Output the [X, Y] coordinate of the center of the cell containing the given text.  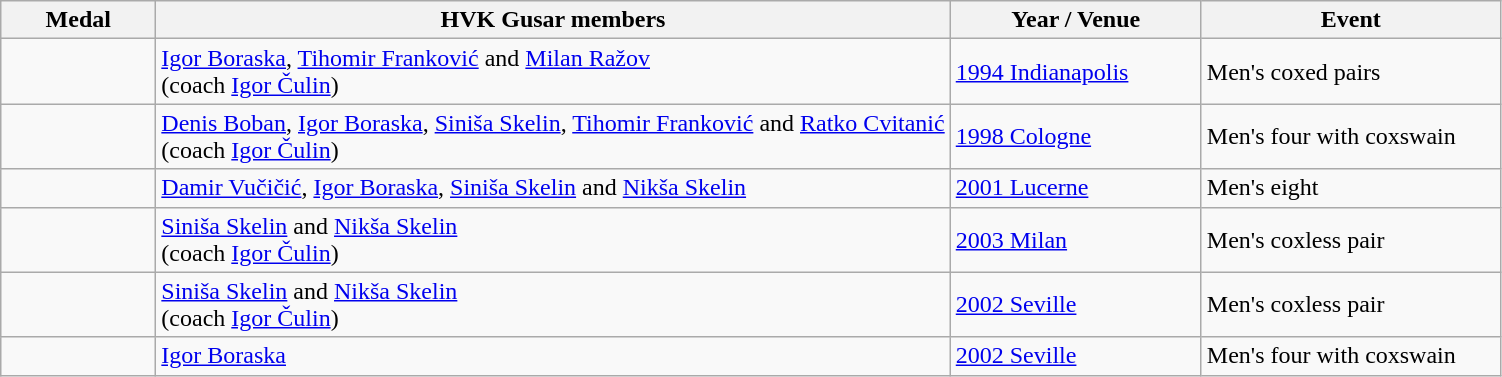
Men's coxed pairs [1350, 72]
1998 Cologne [1076, 136]
Damir Vučičić, Igor Boraska, Siniša Skelin and Nikša Skelin [553, 188]
2001 Lucerne [1076, 188]
HVK Gusar members [553, 20]
Event [1350, 20]
1994 Indianapolis [1076, 72]
Igor Boraska [553, 356]
Year / Venue [1076, 20]
Medal [78, 20]
Men's eight [1350, 188]
Igor Boraska, Tihomir Franković and Milan Ražov(coach Igor Čulin) [553, 72]
Denis Boban, Igor Boraska, Siniša Skelin, Tihomir Franković and Ratko Cvitanić(coach Igor Čulin) [553, 136]
2003 Milan [1076, 240]
